Return (X, Y) of the center of cell containing provided text 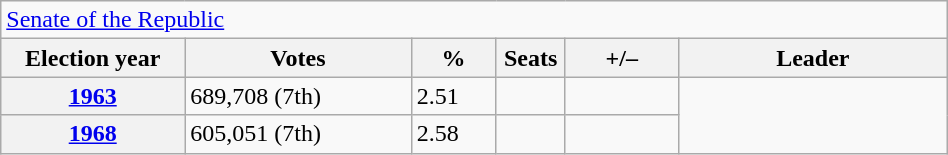
Senate of the Republic (474, 20)
2.58 (454, 134)
1968 (93, 134)
2.51 (454, 96)
Election year (93, 58)
605,051 (7th) (298, 134)
Leader (812, 58)
Votes (298, 58)
1963 (93, 96)
689,708 (7th) (298, 96)
Seats (530, 58)
% (454, 58)
+/– (622, 58)
